Provide the (x, y) coordinate of the cell's center where the given text is located.  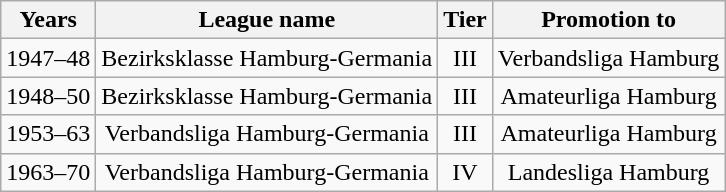
Verbandsliga Hamburg (608, 58)
Promotion to (608, 20)
League name (267, 20)
IV (466, 172)
1963–70 (48, 172)
Years (48, 20)
1953–63 (48, 134)
Tier (466, 20)
1947–48 (48, 58)
Landesliga Hamburg (608, 172)
1948–50 (48, 96)
